Extract the (x, y) coordinate from the center of the cell holding the provided text.  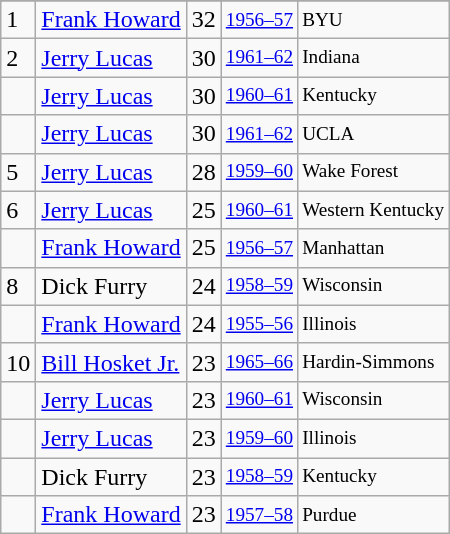
Hardin-Simmons (374, 362)
1955–56 (259, 324)
Manhattan (374, 248)
28 (204, 172)
8 (18, 286)
1957–58 (259, 515)
Indiana (374, 58)
1 (18, 20)
5 (18, 172)
10 (18, 362)
UCLA (374, 134)
32 (204, 20)
Purdue (374, 515)
Western Kentucky (374, 210)
BYU (374, 20)
1965–66 (259, 362)
6 (18, 210)
Bill Hosket Jr. (111, 362)
Wake Forest (374, 172)
2 (18, 58)
